Scan for the cell matching the given text and deliver its (X, Y) coordinate at center. 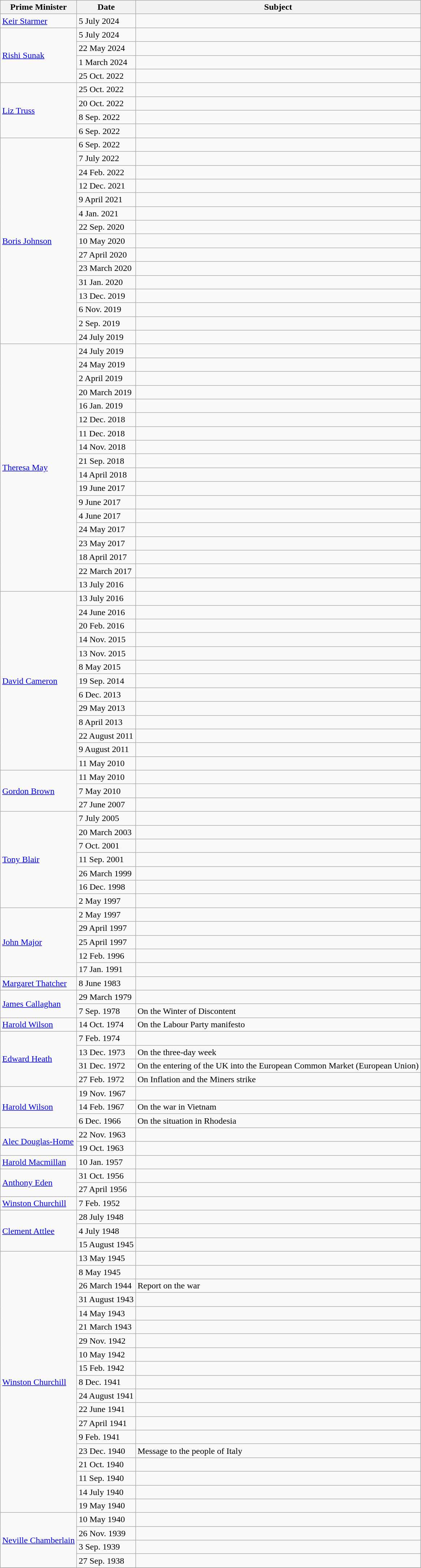
Keir Starmer (39, 21)
8 Sep. 2022 (106, 117)
14 April 2018 (106, 475)
29 March 1979 (106, 997)
20 March 2019 (106, 392)
9 August 2011 (106, 750)
4 Jan. 2021 (106, 213)
27 April 1956 (106, 1189)
12 Dec. 2021 (106, 186)
10 May 2020 (106, 241)
9 April 2021 (106, 200)
1 March 2024 (106, 62)
8 April 2013 (106, 722)
James Callaghan (39, 1004)
13 Dec. 2019 (106, 296)
20 March 2003 (106, 832)
On the war in Vietnam (278, 1107)
On the entering of the UK into the European Common Market (European Union) (278, 1066)
9 Feb. 1941 (106, 1437)
23 May 2017 (106, 543)
10 Jan. 1957 (106, 1162)
7 July 2022 (106, 158)
On the Winter of Discontent (278, 1011)
27 Sep. 1938 (106, 1561)
29 April 1997 (106, 928)
6 Dec. 1966 (106, 1121)
26 Nov. 1939 (106, 1533)
4 June 2017 (106, 516)
31 Oct. 1956 (106, 1176)
7 Sep. 1978 (106, 1011)
John Major (39, 942)
24 May 2017 (106, 530)
31 August 1943 (106, 1300)
29 Nov. 1942 (106, 1341)
2 Sep. 2019 (106, 323)
Subject (278, 7)
21 March 1943 (106, 1327)
16 Jan. 2019 (106, 406)
Boris Johnson (39, 241)
Margaret Thatcher (39, 983)
7 May 2010 (106, 791)
19 May 1940 (106, 1506)
22 August 2011 (106, 736)
17 Jan. 1991 (106, 969)
27 April 1941 (106, 1423)
Rishi Sunak (39, 55)
Harold Macmillan (39, 1162)
Tony Blair (39, 859)
12 Feb. 1996 (106, 956)
22 May 2024 (106, 48)
9 June 2017 (106, 502)
22 June 1941 (106, 1409)
14 May 1943 (106, 1313)
Liz Truss (39, 110)
Gordon Brown (39, 791)
13 May 1945 (106, 1258)
29 May 2013 (106, 708)
27 Feb. 1972 (106, 1080)
31 Dec. 1972 (106, 1066)
11 Dec. 2018 (106, 433)
14 Nov. 2018 (106, 447)
7 July 2005 (106, 818)
On Inflation and the Miners strike (278, 1080)
Edward Heath (39, 1059)
24 Feb. 2022 (106, 172)
2 April 2019 (106, 378)
7 Feb. 1974 (106, 1038)
Theresa May (39, 467)
26 March 1999 (106, 873)
15 August 1945 (106, 1244)
21 Oct. 1940 (106, 1464)
22 March 2017 (106, 571)
25 April 1997 (106, 942)
Date (106, 7)
Neville Chamberlain (39, 1540)
11 Sep. 1940 (106, 1478)
21 Sep. 2018 (106, 461)
Anthony Eden (39, 1183)
26 March 1944 (106, 1286)
11 Sep. 2001 (106, 860)
6 Nov. 2019 (106, 310)
15 Feb. 1942 (106, 1368)
David Cameron (39, 681)
On the Labour Party manifesto (278, 1024)
18 April 2017 (106, 557)
14 Nov. 2015 (106, 640)
20 Feb. 2016 (106, 626)
22 Sep. 2020 (106, 227)
On the situation in Rhodesia (278, 1121)
19 Nov. 1967 (106, 1093)
14 Oct. 1974 (106, 1024)
24 May 2019 (106, 364)
14 July 1940 (106, 1492)
8 June 1983 (106, 983)
8 May 2015 (106, 667)
31 Jan. 2020 (106, 282)
8 May 1945 (106, 1272)
13 Dec. 1973 (106, 1052)
Clement Attlee (39, 1231)
10 May 1942 (106, 1355)
Report on the war (278, 1286)
19 Oct. 1963 (106, 1148)
4 July 1948 (106, 1231)
Message to the people of Italy (278, 1451)
24 June 2016 (106, 612)
8 Dec. 1941 (106, 1382)
7 Oct. 2001 (106, 846)
23 March 2020 (106, 268)
23 Dec. 1940 (106, 1451)
10 May 1940 (106, 1520)
28 July 1948 (106, 1217)
24 August 1941 (106, 1396)
13 Nov. 2015 (106, 653)
20 Oct. 2022 (106, 103)
7 Feb. 1952 (106, 1203)
Prime Minister (39, 7)
27 April 2020 (106, 255)
22 Nov. 1963 (106, 1135)
3 Sep. 1939 (106, 1547)
12 Dec. 2018 (106, 420)
On the three-day week (278, 1052)
6 Dec. 2013 (106, 695)
19 Sep. 2014 (106, 681)
Alec Douglas-Home (39, 1141)
14 Feb. 1967 (106, 1107)
27 June 2007 (106, 804)
19 June 2017 (106, 488)
16 Dec. 1998 (106, 887)
